For the text-containing cell, return its midpoint in (x, y) coordinate format. 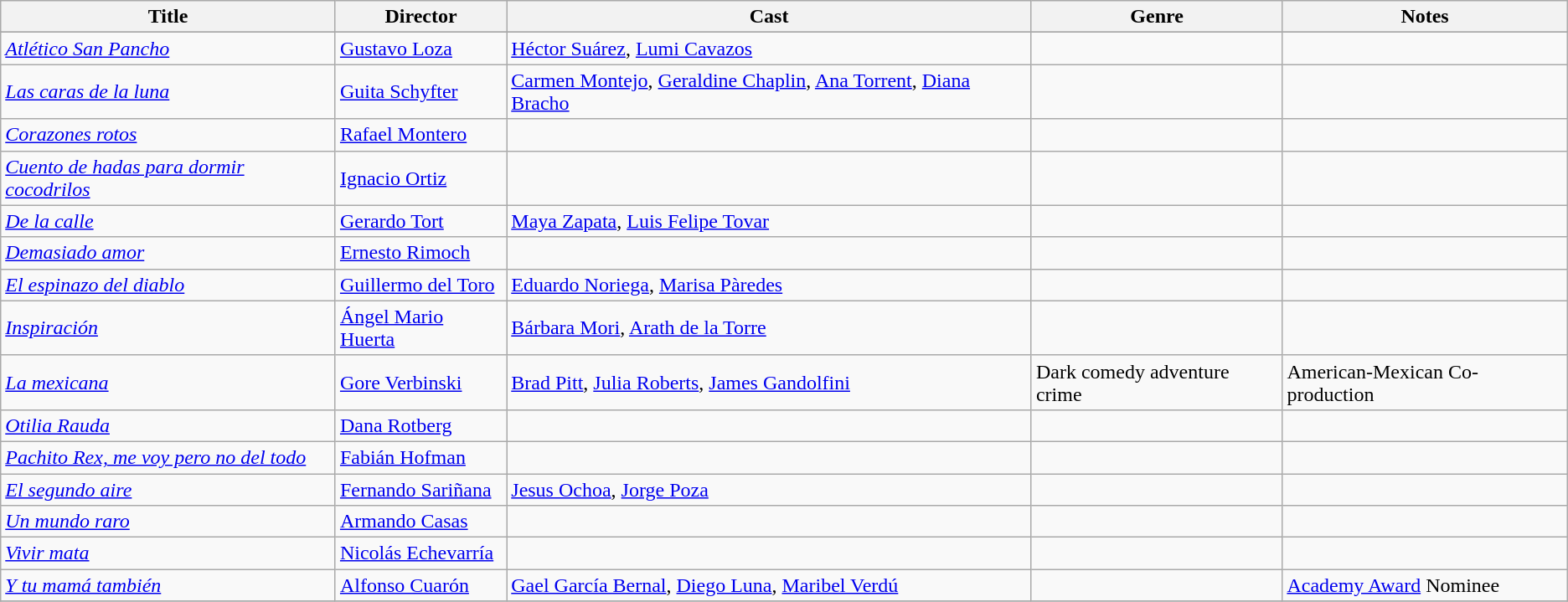
Guillermo del Toro (420, 285)
Genre (1156, 17)
Guita Schyfter (420, 92)
Gustavo Loza (420, 49)
Carmen Montejo, Geraldine Chaplin, Ana Torrent, Diana Bracho (769, 92)
Ernesto Rimoch (420, 253)
Cast (769, 17)
Fernando Sariñana (420, 490)
Armando Casas (420, 522)
Gael García Bernal, Diego Luna, Maribel Verdú (769, 585)
Jesus Ochoa, Jorge Poza (769, 490)
Las caras de la luna (168, 92)
Dark comedy adventure crime (1156, 382)
Nicolás Echevarría (420, 553)
Director (420, 17)
Maya Zapata, Luis Felipe Tovar (769, 221)
Ángel Mario Huerta (420, 328)
Cuento de hadas para dormir cocodrilos (168, 178)
Fabián Hofman (420, 457)
Notes (1425, 17)
Demasiado amor (168, 253)
Academy Award Nominee (1425, 585)
Alfonso Cuarón (420, 585)
Ignacio Ortiz (420, 178)
Pachito Rex, me voy pero no del todo (168, 457)
El segundo aire (168, 490)
Inspiración (168, 328)
Gore Verbinski (420, 382)
El espinazo del diablo (168, 285)
Eduardo Noriega, Marisa Pàredes (769, 285)
Un mundo raro (168, 522)
La mexicana (168, 382)
Héctor Suárez, Lumi Cavazos (769, 49)
De la calle (168, 221)
Vivir mata (168, 553)
Bárbara Mori, Arath de la Torre (769, 328)
Brad Pitt, Julia Roberts, James Gandolfini (769, 382)
Rafael Montero (420, 135)
American-Mexican Co-production (1425, 382)
Otilia Rauda (168, 425)
Title (168, 17)
Corazones rotos (168, 135)
Gerardo Tort (420, 221)
Dana Rotberg (420, 425)
Y tu mamá también (168, 585)
Atlético San Pancho (168, 49)
